From the cell containing the given text, extract its center point as (x, y) coordinate. 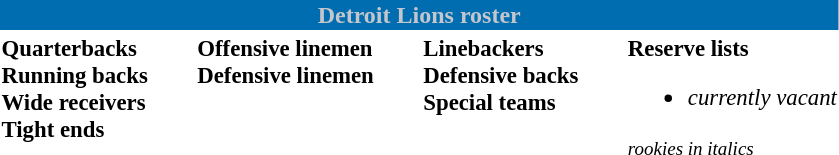
Detroit Lions roster (419, 15)
